Pinpoint the cell where the given text exists, returning its [X, Y] midpoint coordinate. 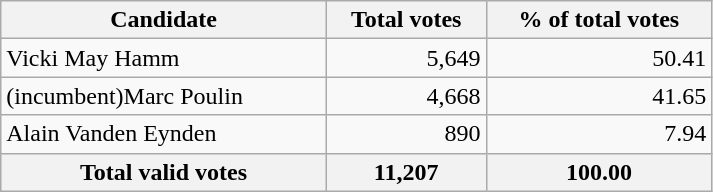
4,668 [406, 96]
Candidate [164, 20]
% of total votes [599, 20]
(incumbent)Marc Poulin [164, 96]
50.41 [599, 58]
Vicki May Hamm [164, 58]
Total valid votes [164, 172]
5,649 [406, 58]
7.94 [599, 134]
100.00 [599, 172]
Total votes [406, 20]
41.65 [599, 96]
890 [406, 134]
Alain Vanden Eynden [164, 134]
11,207 [406, 172]
